Determine the (X, Y) coordinate at the center of the cell enclosing the given text.  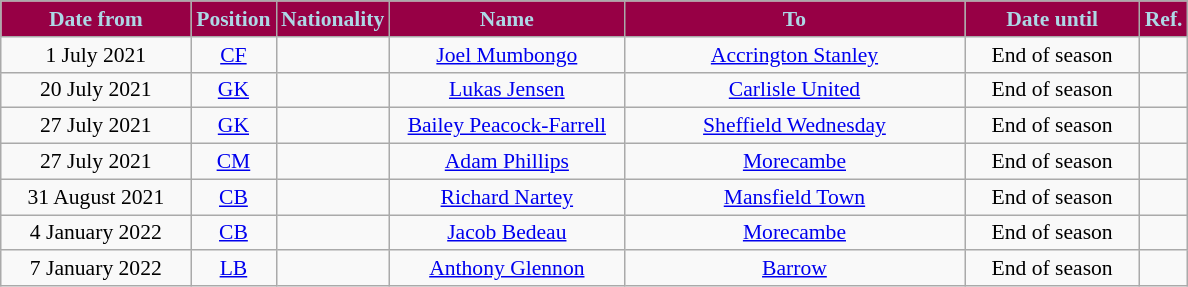
LB (234, 269)
CF (234, 55)
Nationality (332, 19)
CM (234, 162)
Jacob Bedeau (506, 233)
Lukas Jensen (506, 90)
1 July 2021 (96, 55)
Sheffield Wednesday (794, 126)
31 August 2021 (96, 197)
Carlisle United (794, 90)
20 July 2021 (96, 90)
Ref. (1164, 19)
Name (506, 19)
Date until (1052, 19)
Adam Phillips (506, 162)
Date from (96, 19)
Barrow (794, 269)
Bailey Peacock-Farrell (506, 126)
4 January 2022 (96, 233)
To (794, 19)
Joel Mumbongo (506, 55)
Accrington Stanley (794, 55)
Anthony Glennon (506, 269)
Position (234, 19)
Richard Nartey (506, 197)
Mansfield Town (794, 197)
7 January 2022 (96, 269)
